Return the [x, y] coordinate for the center point of the cell that contains the specified text.  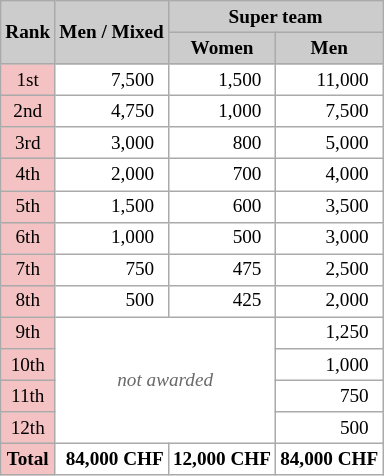
8th [28, 301]
10th [28, 365]
11th [28, 396]
Men / Mixed [112, 32]
425 [222, 301]
1st [28, 80]
11,000 [330, 80]
3,500 [330, 206]
700 [222, 175]
800 [222, 143]
3rd [28, 143]
5th [28, 206]
Super team [275, 17]
1,250 [330, 333]
6th [28, 238]
4,750 [112, 111]
9th [28, 333]
2nd [28, 111]
600 [222, 206]
Total [28, 460]
Women [222, 48]
12,000 CHF [222, 460]
7th [28, 270]
4,000 [330, 175]
Rank [28, 32]
not awarded [166, 380]
2,500 [330, 270]
12th [28, 428]
475 [222, 270]
5,000 [330, 143]
4th [28, 175]
Men [330, 48]
